From the cell containing the given text, extract its center point as (x, y) coordinate. 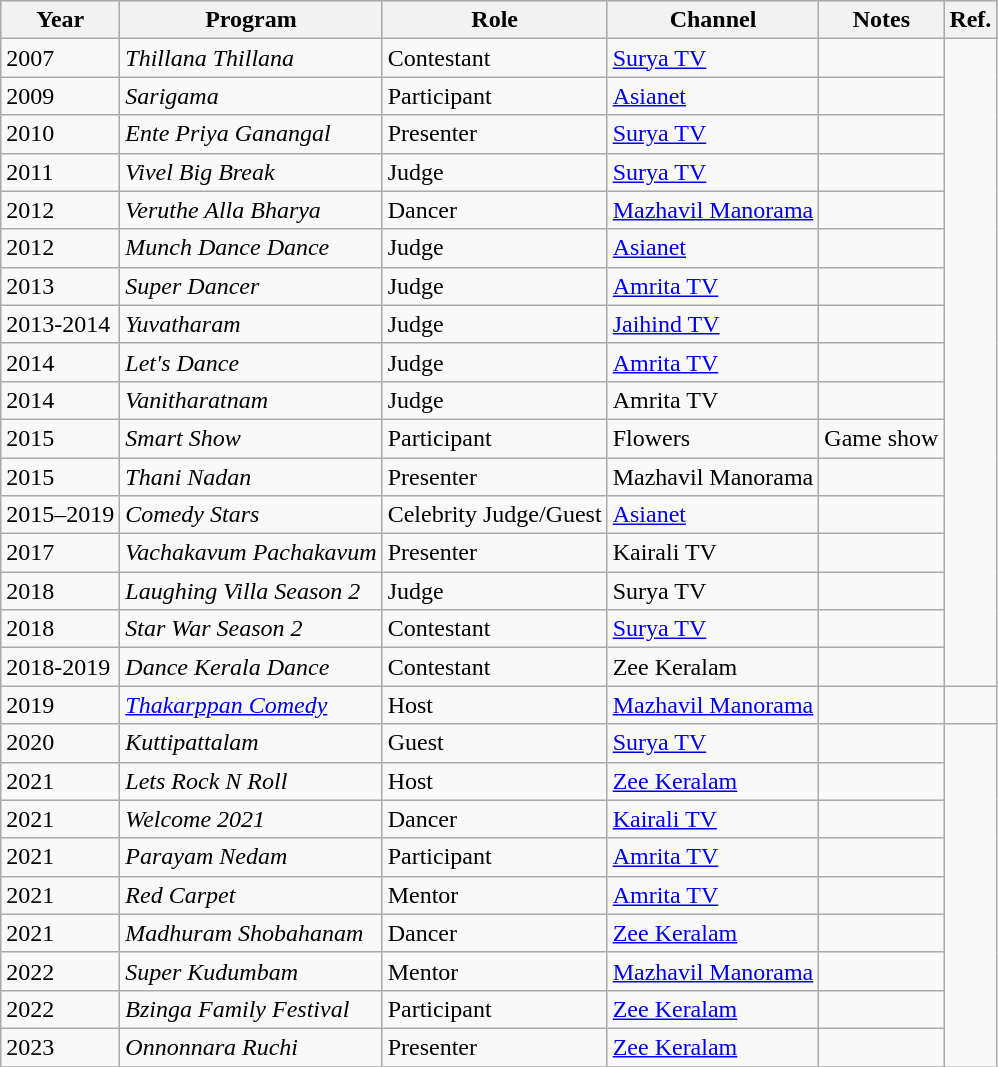
Veruthe Alla Bharya (251, 210)
2013-2014 (60, 324)
Channel (713, 20)
2019 (60, 705)
Guest (494, 743)
Vanitharatnam (251, 400)
Thillana Thillana (251, 58)
Vivel Big Break (251, 172)
Yuvatharam (251, 324)
Parayam Nedam (251, 857)
2018-2019 (60, 667)
2007 (60, 58)
2011 (60, 172)
Thani Nadan (251, 477)
Super Kudumbam (251, 971)
Dance Kerala Dance (251, 667)
Vachakavum Pachakavum (251, 553)
2010 (60, 134)
Comedy Stars (251, 515)
Lets Rock N Roll (251, 781)
Kuttipattalam (251, 743)
Thakarppan Comedy (251, 705)
Smart Show (251, 438)
Munch Dance Dance (251, 248)
Star War Season 2 (251, 629)
Onnonnara Ruchi (251, 1047)
Flowers (713, 438)
Madhuram Shobahanam (251, 933)
Ente Priya Ganangal (251, 134)
2017 (60, 553)
2013 (60, 286)
Program (251, 20)
Role (494, 20)
2009 (60, 96)
Notes (882, 20)
Red Carpet (251, 895)
Game show (882, 438)
Year (60, 20)
Jaihind TV (713, 324)
2020 (60, 743)
Let's Dance (251, 362)
Bzinga Family Festival (251, 1009)
2015–2019 (60, 515)
2023 (60, 1047)
Ref. (970, 20)
Sarigama (251, 96)
Super Dancer (251, 286)
Celebrity Judge/Guest (494, 515)
Laughing Villa Season 2 (251, 591)
Welcome 2021 (251, 819)
